Scan for the cell matching the given text and deliver its (x, y) coordinate at center. 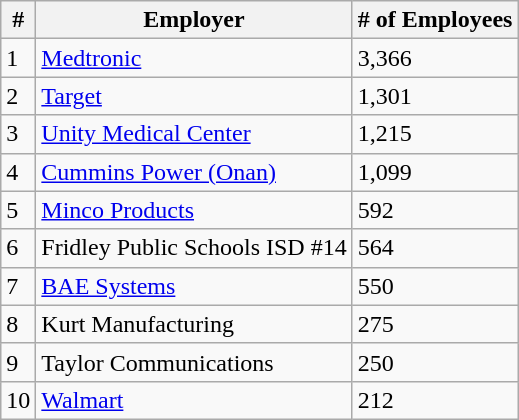
3 (18, 134)
212 (435, 400)
5 (18, 210)
3,366 (435, 58)
10 (18, 400)
Target (194, 96)
6 (18, 248)
Employer (194, 20)
Unity Medical Center (194, 134)
1,301 (435, 96)
9 (18, 362)
Fridley Public Schools ISD #14 (194, 248)
564 (435, 248)
Taylor Communications (194, 362)
BAE Systems (194, 286)
250 (435, 362)
7 (18, 286)
550 (435, 286)
Cummins Power (Onan) (194, 172)
Minco Products (194, 210)
592 (435, 210)
2 (18, 96)
# of Employees (435, 20)
1 (18, 58)
4 (18, 172)
8 (18, 324)
Kurt Manufacturing (194, 324)
1,099 (435, 172)
# (18, 20)
Medtronic (194, 58)
Walmart (194, 400)
1,215 (435, 134)
275 (435, 324)
